Detect which cell encompasses the target text, then output its [X, Y] center coordinate. 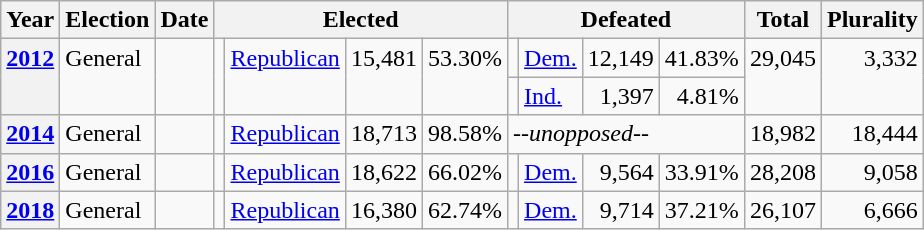
9,564 [620, 172]
12,149 [620, 58]
28,208 [782, 172]
15,481 [384, 77]
Date [184, 20]
6,666 [872, 210]
Elected [361, 20]
Plurality [872, 20]
98.58% [464, 134]
18,444 [872, 134]
Total [782, 20]
62.74% [464, 210]
1,397 [620, 96]
Ind. [551, 96]
18,713 [384, 134]
66.02% [464, 172]
2016 [30, 172]
18,982 [782, 134]
Election [108, 20]
41.83% [702, 58]
26,107 [782, 210]
2012 [30, 77]
2018 [30, 210]
53.30% [464, 77]
Defeated [626, 20]
33.91% [702, 172]
29,045 [782, 77]
9,058 [872, 172]
Year [30, 20]
37.21% [702, 210]
3,332 [872, 77]
9,714 [620, 210]
4.81% [702, 96]
2014 [30, 134]
--unopposed-- [626, 134]
16,380 [384, 210]
18,622 [384, 172]
